Output the (x, y) coordinate of the center of the cell containing the given text.  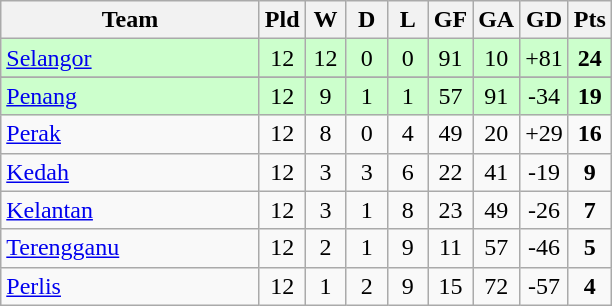
19 (590, 96)
6 (408, 172)
Terengganu (130, 248)
Pts (590, 20)
Penang (130, 96)
Perak (130, 134)
-34 (544, 96)
10 (496, 58)
-19 (544, 172)
Team (130, 20)
GD (544, 20)
-46 (544, 248)
5 (590, 248)
W (326, 20)
16 (590, 134)
GF (450, 20)
-26 (544, 210)
D (366, 20)
Perlis (130, 286)
11 (450, 248)
15 (450, 286)
GA (496, 20)
72 (496, 286)
24 (590, 58)
22 (450, 172)
-57 (544, 286)
Kedah (130, 172)
L (408, 20)
+81 (544, 58)
Kelantan (130, 210)
+29 (544, 134)
Selangor (130, 58)
7 (590, 210)
41 (496, 172)
23 (450, 210)
Pld (282, 20)
20 (496, 134)
